Find where the given text appears and provide that cell's center as [x, y] coordinate. 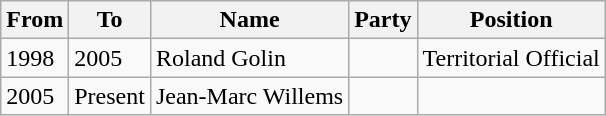
From [35, 20]
Territorial Official [511, 58]
Party [383, 20]
Present [110, 96]
1998 [35, 58]
Name [249, 20]
Position [511, 20]
Jean-Marc Willems [249, 96]
Roland Golin [249, 58]
To [110, 20]
